Extract the (X, Y) coordinate from the center of the cell holding the provided text.  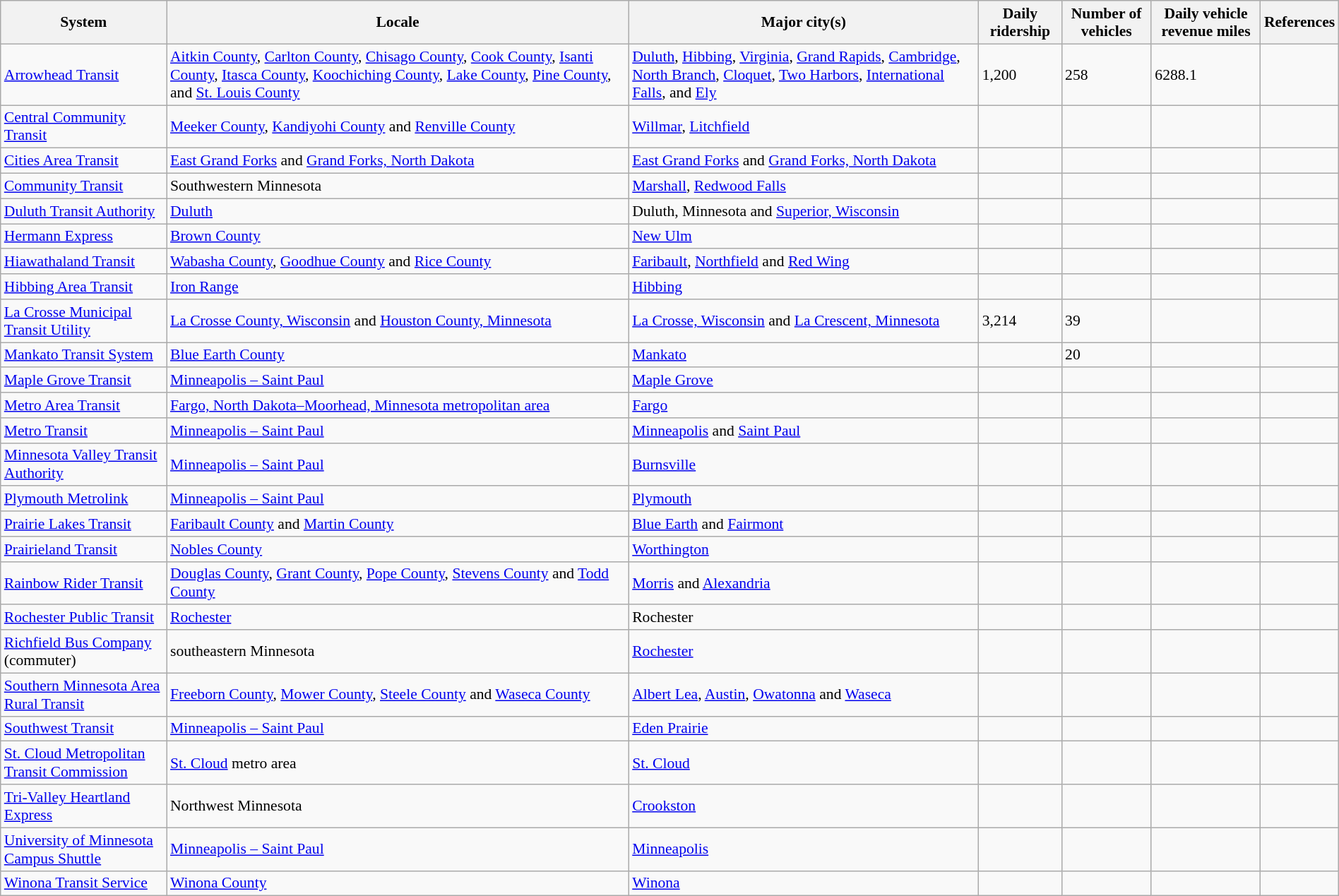
Faribault, Northfield and Red Wing (804, 262)
Maple Grove (804, 381)
Prairieland Transit (83, 549)
Metro Transit (83, 431)
Metro Area Transit (83, 405)
Plymouth (804, 499)
Plymouth Metrolink (83, 499)
Mankato Transit System (83, 355)
Duluth Transit Authority (83, 211)
Nobles County (398, 549)
Tri-Valley Heartland Express (83, 806)
Fargo (804, 405)
Blue Earth County (398, 355)
Daily vehicle revenue miles (1206, 23)
Northwest Minnesota (398, 806)
Fargo, North Dakota–Moorhead, Minnesota metropolitan area (398, 405)
Albert Lea, Austin, Owatonna and Waseca (804, 695)
St. Cloud (804, 763)
Daily ridership (1020, 23)
39 (1106, 321)
Douglas County, Grant County, Pope County, Stevens County and Todd County (398, 583)
Hiawathaland Transit (83, 262)
Duluth (398, 211)
Iron Range (398, 287)
La Crosse County, Wisconsin and Houston County, Minnesota (398, 321)
Number of vehicles (1106, 23)
Winona Transit Service (83, 883)
Worthington (804, 549)
St. Cloud metro area (398, 763)
258 (1106, 75)
Hibbing (804, 287)
St. Cloud Metropolitan Transit Commission (83, 763)
University of Minnesota Campus Shuttle (83, 849)
Winona (804, 883)
Marshall, Redwood Falls (804, 186)
Richfield Bus Company (commuter) (83, 651)
Minneapolis (804, 849)
Morris and Alexandria (804, 583)
Blue Earth and Fairmont (804, 524)
3,214 (1020, 321)
New Ulm (804, 237)
southeastern Minnesota (398, 651)
Duluth, Minnesota and Superior, Wisconsin (804, 211)
Faribault County and Martin County (398, 524)
Freeborn County, Mower County, Steele County and Waseca County (398, 695)
Rainbow Rider Transit (83, 583)
Major city(s) (804, 23)
Locale (398, 23)
Wabasha County, Goodhue County and Rice County (398, 262)
6288.1 (1206, 75)
20 (1106, 355)
Central Community Transit (83, 127)
Minneapolis and Saint Paul (804, 431)
Cities Area Transit (83, 161)
Maple Grove Transit (83, 381)
System (83, 23)
Hibbing Area Transit (83, 287)
Crookston (804, 806)
Hermann Express (83, 237)
Arrowhead Transit (83, 75)
Rochester Public Transit (83, 618)
Minnesota Valley Transit Authority (83, 465)
Southwestern Minnesota (398, 186)
Eden Prairie (804, 729)
La Crosse, Wisconsin and La Crescent, Minnesota (804, 321)
Winona County (398, 883)
1,200 (1020, 75)
Southern Minnesota Area Rural Transit (83, 695)
Duluth, Hibbing, Virginia, Grand Rapids, Cambridge, North Branch, Cloquet, Two Harbors, International Falls, and Ely (804, 75)
Willmar, Litchfield (804, 127)
Prairie Lakes Transit (83, 524)
Burnsville (804, 465)
References (1299, 23)
Community Transit (83, 186)
Southwest Transit (83, 729)
Mankato (804, 355)
La Crosse Municipal Transit Utility (83, 321)
Meeker County, Kandiyohi County and Renville County (398, 127)
Brown County (398, 237)
